Return the [X, Y] coordinate for the center point of the cell that contains the specified text.  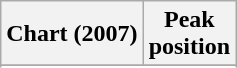
Peak position [189, 34]
Chart (2007) [72, 34]
